Find where the given text appears and provide that cell's center as (x, y) coordinate. 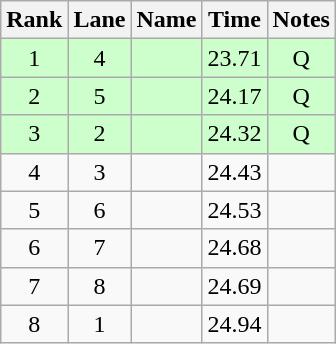
24.32 (234, 134)
24.53 (234, 210)
Time (234, 20)
24.69 (234, 286)
23.71 (234, 58)
24.43 (234, 172)
24.68 (234, 248)
24.94 (234, 324)
Notes (301, 20)
24.17 (234, 96)
Name (166, 20)
Rank (34, 20)
Lane (100, 20)
